Extract the [X, Y] coordinate from the center of the cell holding the provided text.  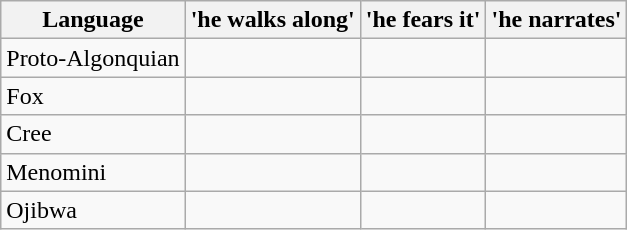
'he fears it' [423, 20]
Cree [93, 134]
'he narrates' [556, 20]
'he walks along' [272, 20]
Ojibwa [93, 210]
Language [93, 20]
Fox [93, 96]
Proto-Algonquian [93, 58]
Menomini [93, 172]
